Scan for the cell matching the given text and deliver its (x, y) coordinate at center. 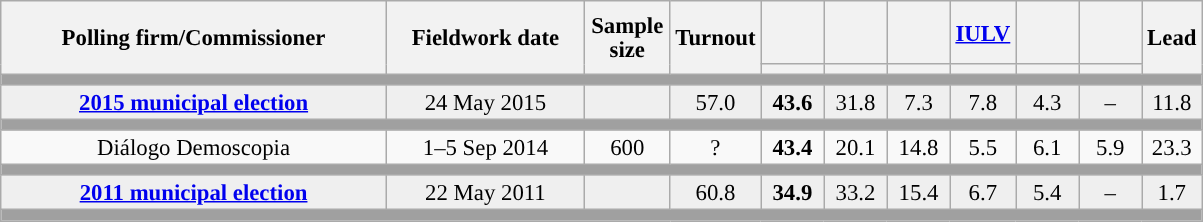
7.8 (982, 102)
IULV (982, 32)
6.7 (982, 194)
33.2 (856, 194)
34.9 (792, 194)
60.8 (716, 194)
22 May 2011 (485, 194)
6.1 (1048, 148)
57.0 (716, 102)
Fieldwork date (485, 38)
Lead (1172, 38)
5.9 (1110, 148)
43.4 (792, 148)
1.7 (1172, 194)
31.8 (856, 102)
? (716, 148)
15.4 (918, 194)
24 May 2015 (485, 102)
23.3 (1172, 148)
5.5 (982, 148)
7.3 (918, 102)
5.4 (1048, 194)
1–5 Sep 2014 (485, 148)
2015 municipal election (194, 102)
Polling firm/Commissioner (194, 38)
43.6 (792, 102)
4.3 (1048, 102)
Sample size (627, 38)
14.8 (918, 148)
11.8 (1172, 102)
2011 municipal election (194, 194)
Turnout (716, 38)
600 (627, 148)
20.1 (856, 148)
Diálogo Demoscopia (194, 148)
